Find where the given text appears and provide that cell's center as (x, y) coordinate. 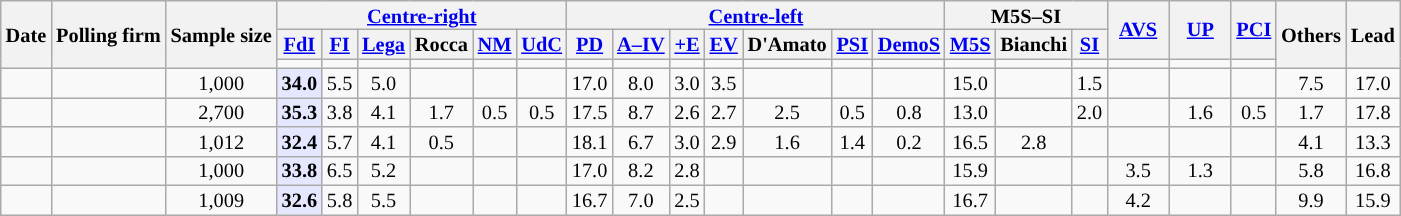
FdI (300, 44)
D'Amato (788, 44)
9.9 (1311, 200)
FI (340, 44)
Centre-right (422, 14)
DemoS (909, 44)
1.5 (1090, 82)
18.1 (590, 142)
UP (1200, 29)
2.0 (1090, 112)
Rocca (442, 44)
2.9 (724, 142)
6.7 (640, 142)
1.4 (852, 142)
16.5 (970, 142)
A–IV (640, 44)
1.3 (1200, 170)
Bianchi (1034, 44)
M5S (970, 44)
34.0 (300, 82)
17.8 (1373, 112)
Polling firm (108, 34)
NM (495, 44)
M5S–SI (1026, 14)
UdC (541, 44)
15.0 (970, 82)
SI (1090, 44)
Sample size (222, 34)
17.5 (590, 112)
5.2 (384, 170)
0.8 (909, 112)
8.2 (640, 170)
16.8 (1373, 170)
Date (26, 34)
2.6 (686, 112)
Lega (384, 44)
13.0 (970, 112)
1,012 (222, 142)
13.3 (1373, 142)
+E (686, 44)
PSI (852, 44)
35.3 (300, 112)
2.7 (724, 112)
PCI (1254, 29)
5.0 (384, 82)
AVS (1138, 29)
32.6 (300, 200)
7.0 (640, 200)
Centre-left (756, 14)
Lead (1373, 34)
0.2 (909, 142)
8.7 (640, 112)
3.8 (340, 112)
Others (1311, 34)
32.4 (300, 142)
33.8 (300, 170)
PD (590, 44)
7.5 (1311, 82)
2,700 (222, 112)
6.5 (340, 170)
5.7 (340, 142)
EV (724, 44)
4.2 (1138, 200)
8.0 (640, 82)
1,009 (222, 200)
